Capture the cell that displays the provided text and extract its (X, Y) central coordinate. 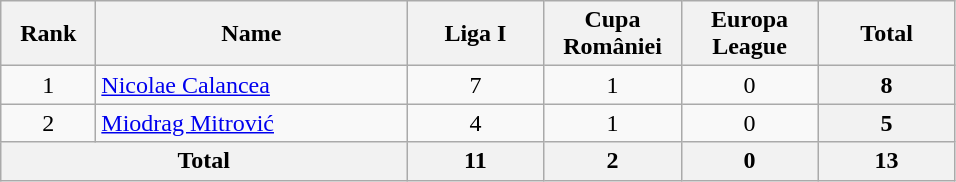
Rank (48, 34)
Liga I (476, 34)
4 (476, 123)
Cupa României (612, 34)
Nicolae Calancea (252, 85)
11 (476, 161)
8 (886, 85)
13 (886, 161)
7 (476, 85)
Miodrag Mitrović (252, 123)
Europa League (750, 34)
Name (252, 34)
5 (886, 123)
